Scan for the cell matching the given text and deliver its [x, y] coordinate at center. 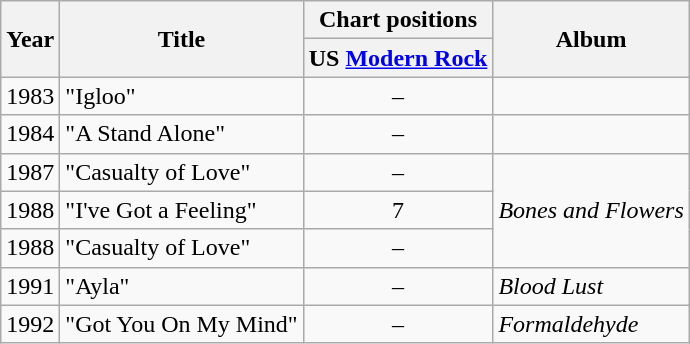
"Ayla" [182, 286]
"I've Got a Feeling" [182, 210]
Blood Lust [591, 286]
1991 [30, 286]
7 [398, 210]
Title [182, 39]
1984 [30, 134]
1983 [30, 96]
"Got You On My Mind" [182, 324]
"Igloo" [182, 96]
Bones and Flowers [591, 210]
1987 [30, 172]
Chart positions [398, 20]
"A Stand Alone" [182, 134]
1992 [30, 324]
Formaldehyde [591, 324]
Album [591, 39]
Year [30, 39]
US Modern Rock [398, 58]
